Determine the [X, Y] coordinate at the center of the cell enclosing the given text.  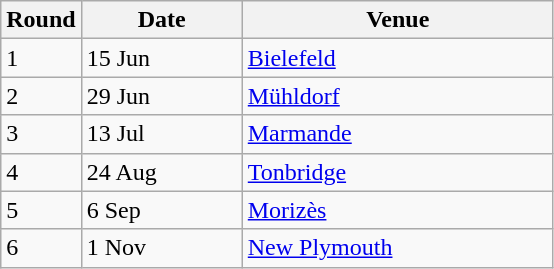
15 Jun [162, 58]
New Plymouth [398, 248]
5 [41, 210]
6 [41, 248]
Bielefeld [398, 58]
Date [162, 20]
6 Sep [162, 210]
2 [41, 96]
3 [41, 134]
4 [41, 172]
Mühldorf [398, 96]
Venue [398, 20]
13 Jul [162, 134]
Marmande [398, 134]
1 Nov [162, 248]
Tonbridge [398, 172]
Round [41, 20]
29 Jun [162, 96]
24 Aug [162, 172]
Morizès [398, 210]
1 [41, 58]
